Identify which cell holds the provided text, then report its [X, Y] central coordinate. 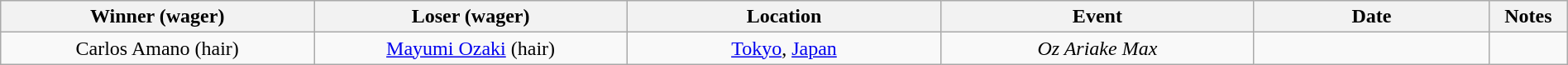
Mayumi Ozaki (hair) [471, 48]
Winner (wager) [157, 17]
Location [784, 17]
Carlos Amano (hair) [157, 48]
Oz Ariake Max [1097, 48]
Tokyo, Japan [784, 48]
Date [1371, 17]
Event [1097, 17]
Loser (wager) [471, 17]
Notes [1528, 17]
